From the cell containing the given text, extract its center point as [X, Y] coordinate. 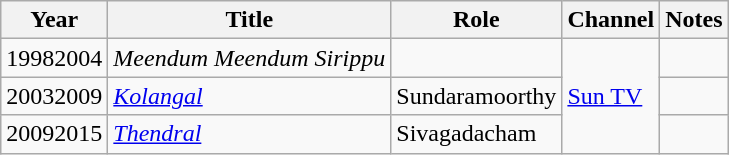
20092015 [54, 134]
20032009 [54, 96]
Sun TV [611, 96]
Kolangal [250, 96]
Title [250, 20]
Sundaramoorthy [476, 96]
Notes [694, 20]
19982004 [54, 58]
Meendum Meendum Sirippu [250, 58]
Role [476, 20]
Channel [611, 20]
Sivagadacham [476, 134]
Thendral [250, 134]
Year [54, 20]
